Identify which cell holds the provided text, then report its (x, y) central coordinate. 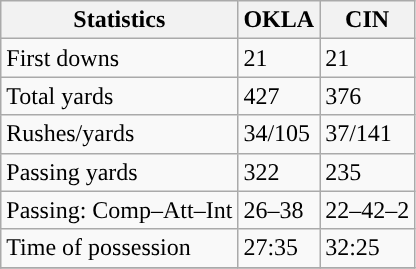
Rushes/yards (120, 134)
34/105 (279, 134)
OKLA (279, 20)
Total yards (120, 96)
32:25 (368, 248)
37/141 (368, 134)
235 (368, 172)
Passing yards (120, 172)
CIN (368, 20)
Passing: Comp–Att–Int (120, 210)
322 (279, 172)
27:35 (279, 248)
First downs (120, 58)
22–42–2 (368, 210)
427 (279, 96)
26–38 (279, 210)
376 (368, 96)
Statistics (120, 20)
Time of possession (120, 248)
